Extract the (X, Y) coordinate from the center of the cell holding the provided text.  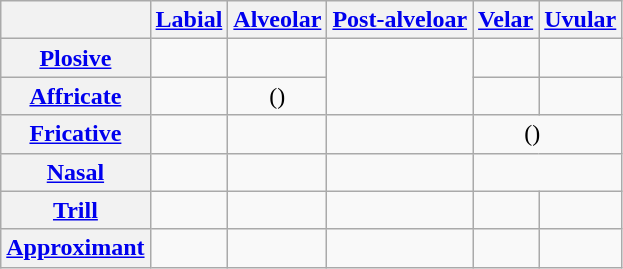
Post-alveloar (400, 20)
Affricate (76, 96)
Nasal (76, 172)
Approximant (76, 248)
Fricative (76, 134)
Labial (189, 20)
Trill (76, 210)
Velar (506, 20)
Alveolar (278, 20)
Uvular (580, 20)
Plosive (76, 58)
